Provide the [x, y] coordinate of the cell's center where the given text is located.  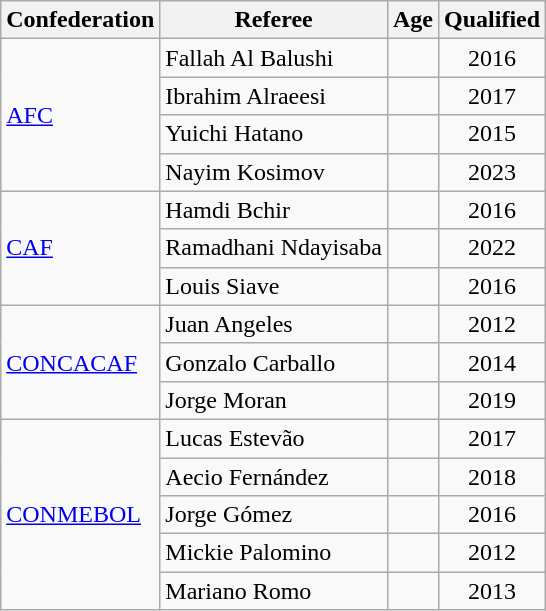
Mickie Palomino [274, 553]
AFC [80, 115]
Aecio Fernández [274, 477]
Juan Angeles [274, 324]
Qualified [492, 20]
2018 [492, 477]
Nayim Kosimov [274, 172]
Jorge Gómez [274, 515]
Lucas Estevão [274, 438]
Yuichi Hatano [274, 134]
Ibrahim Alraeesi [274, 96]
Jorge Moran [274, 400]
Mariano Romo [274, 591]
Fallah Al Balushi [274, 58]
Louis Siave [274, 286]
2022 [492, 248]
Gonzalo Carballo [274, 362]
CONMEBOL [80, 514]
2013 [492, 591]
Confederation [80, 20]
Ramadhani Ndayisaba [274, 248]
2014 [492, 362]
Age [412, 20]
CAF [80, 248]
CONCACAF [80, 362]
2015 [492, 134]
2023 [492, 172]
Referee [274, 20]
2019 [492, 400]
Hamdi Bchir [274, 210]
